Determine the [x, y] coordinate at the center of the cell enclosing the given text.  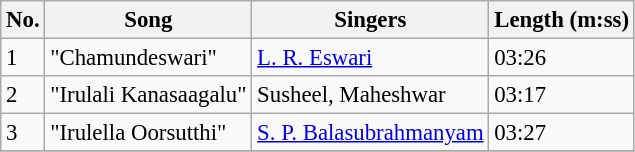
"Chamundeswari" [148, 58]
03:27 [562, 133]
3 [23, 133]
Susheel, Maheshwar [370, 95]
Length (m:ss) [562, 20]
1 [23, 58]
No. [23, 20]
Song [148, 20]
Singers [370, 20]
2 [23, 95]
"Irulali Kanasaagalu" [148, 95]
"Irulella Oorsutthi" [148, 133]
03:17 [562, 95]
L. R. Eswari [370, 58]
S. P. Balasubrahmanyam [370, 133]
03:26 [562, 58]
